Capture the cell that displays the provided text and extract its [x, y] central coordinate. 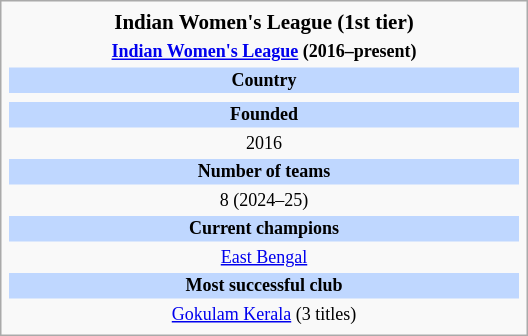
Most successful club [264, 286]
East Bengal [264, 258]
Current champions [264, 229]
Indian Women's League (2016–present) [264, 52]
Indian Women's League (1st tier) [264, 22]
Number of teams [264, 172]
Founded [264, 115]
Country [264, 81]
2016 [264, 144]
8 (2024–25) [264, 201]
Gokulam Kerala (3 titles) [264, 315]
